Output the [x, y] coordinate of the center of the cell containing the given text.  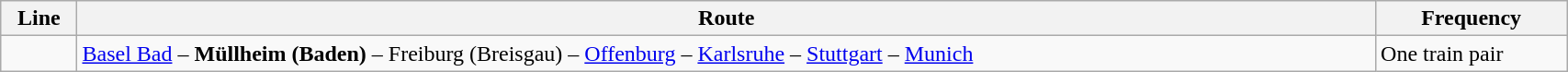
Frequency [1472, 18]
Line [39, 18]
Route [727, 18]
Basel Bad – Müllheim (Baden) – Freiburg (Breisgau) – Offenburg – Karlsruhe – Stuttgart – Munich [727, 54]
One train pair [1472, 54]
